Locate the cell with the specified text and output its (x, y) center coordinate. 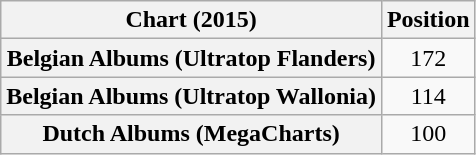
Dutch Albums (MegaCharts) (192, 134)
100 (428, 134)
Chart (2015) (192, 20)
Belgian Albums (Ultratop Wallonia) (192, 96)
172 (428, 58)
Belgian Albums (Ultratop Flanders) (192, 58)
Position (428, 20)
114 (428, 96)
